Find where the given text appears and provide that cell's center as [x, y] coordinate. 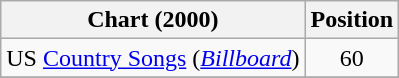
Position [352, 20]
Chart (2000) [153, 20]
60 [352, 58]
US Country Songs (Billboard) [153, 58]
